Determine the [x, y] coordinate at the center of the cell enclosing the given text.  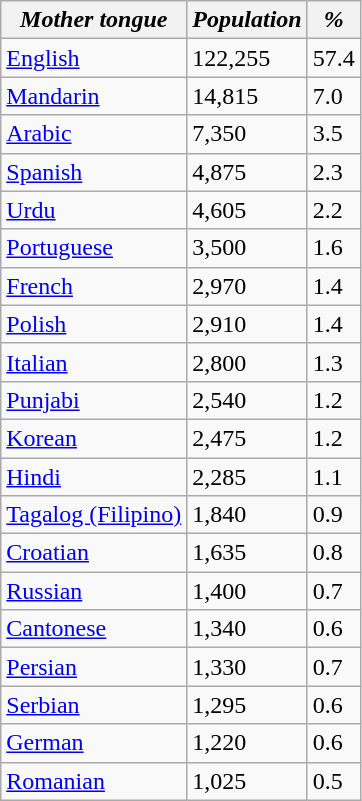
Tagalog (Filipino) [94, 515]
1,340 [247, 629]
2,285 [247, 477]
1,400 [247, 591]
Persian [94, 667]
French [94, 286]
2.3 [334, 172]
Romanian [94, 781]
Portuguese [94, 248]
1.3 [334, 362]
Russian [94, 591]
1,635 [247, 553]
1,330 [247, 667]
2,970 [247, 286]
Arabic [94, 134]
4,875 [247, 172]
2,540 [247, 400]
Italian [94, 362]
1,840 [247, 515]
0.9 [334, 515]
Mother tongue [94, 20]
3,500 [247, 248]
Cantonese [94, 629]
Spanish [94, 172]
Serbian [94, 705]
Punjabi [94, 400]
% [334, 20]
122,255 [247, 58]
14,815 [247, 96]
3.5 [334, 134]
1,220 [247, 743]
2,475 [247, 438]
English [94, 58]
Mandarin [94, 96]
1.6 [334, 248]
Urdu [94, 210]
Croatian [94, 553]
1.1 [334, 477]
Hindi [94, 477]
1,025 [247, 781]
Polish [94, 324]
1,295 [247, 705]
2.2 [334, 210]
57.4 [334, 58]
0.8 [334, 553]
Population [247, 20]
2,910 [247, 324]
Korean [94, 438]
2,800 [247, 362]
German [94, 743]
7.0 [334, 96]
0.5 [334, 781]
7,350 [247, 134]
4,605 [247, 210]
